Identify which cell holds the provided text, then report its [x, y] central coordinate. 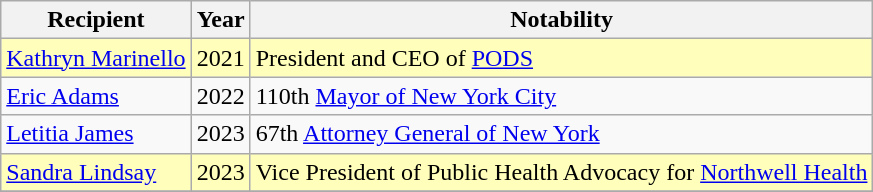
President and CEO of PODS [562, 58]
Kathryn Marinello [96, 58]
2021 [220, 58]
Recipient [96, 20]
67th Attorney General of New York [562, 134]
Letitia James [96, 134]
Notability [562, 20]
Eric Adams [96, 96]
Year [220, 20]
Sandra Lindsay [96, 172]
Vice President of Public Health Advocacy for Northwell Health [562, 172]
2022 [220, 96]
110th Mayor of New York City [562, 96]
